Locate the cell with the specified text and output its [X, Y] center coordinate. 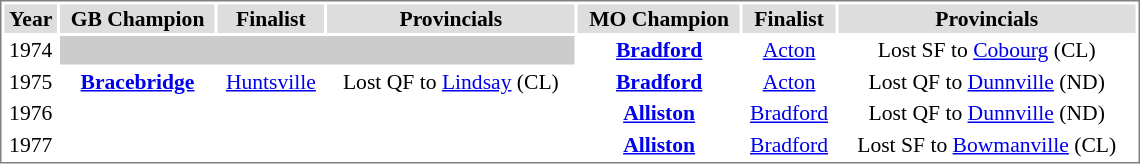
Lost SF to Cobourg (CL) [987, 50]
1975 [30, 82]
1976 [30, 113]
Lost SF to Bowmanville (CL) [987, 144]
1977 [30, 144]
Lost QF to Lindsay (CL) [451, 82]
MO Champion [659, 18]
Year [30, 18]
GB Champion [138, 18]
1974 [30, 50]
Huntsville [271, 82]
Bracebridge [138, 82]
